Scan for the cell matching the given text and deliver its [x, y] coordinate at center. 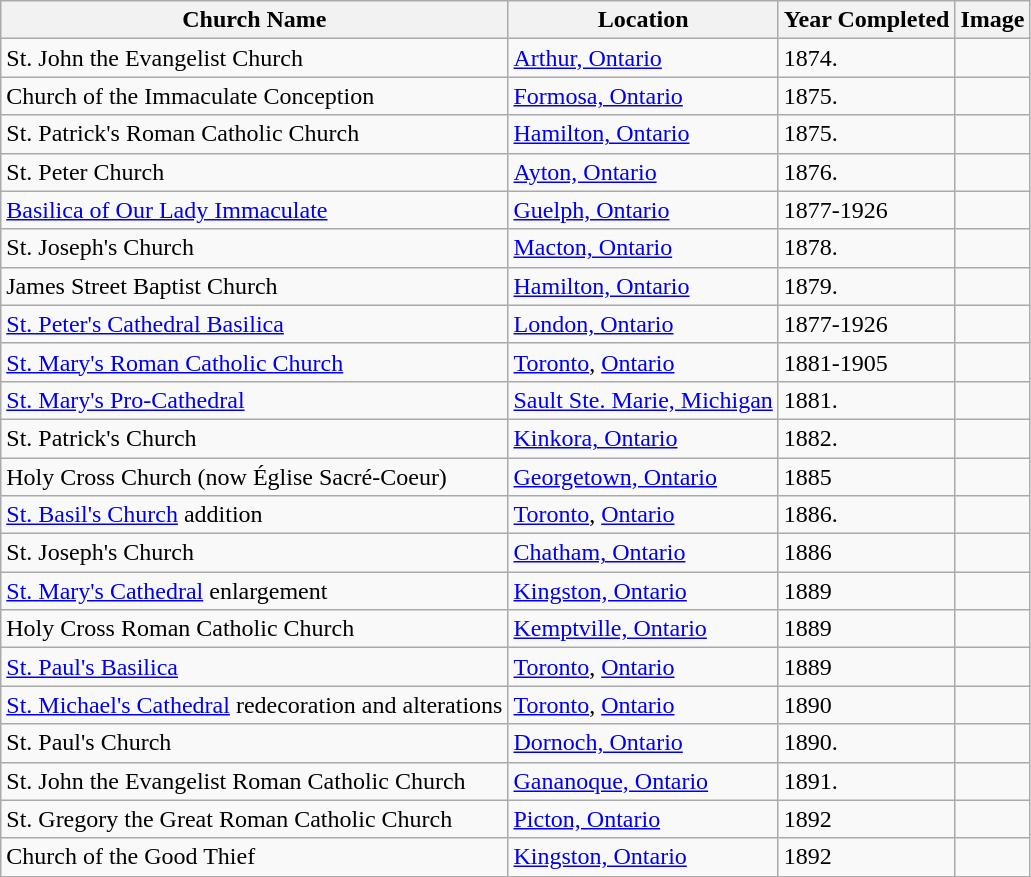
St. Mary's Cathedral enlargement [254, 591]
1881-1905 [866, 362]
Kinkora, Ontario [643, 438]
Chatham, Ontario [643, 553]
St. Patrick's Roman Catholic Church [254, 134]
St. Gregory the Great Roman Catholic Church [254, 819]
1890 [866, 705]
1878. [866, 248]
St. Paul's Church [254, 743]
Image [992, 20]
Year Completed [866, 20]
Picton, Ontario [643, 819]
St. Patrick's Church [254, 438]
1891. [866, 781]
St. Basil's Church addition [254, 515]
1874. [866, 58]
Kemptville, Ontario [643, 629]
1882. [866, 438]
Sault Ste. Marie, Michigan [643, 400]
James Street Baptist Church [254, 286]
1881. [866, 400]
Holy Cross Church (now Église Sacré-Coeur) [254, 477]
Location [643, 20]
Ayton, Ontario [643, 172]
St. Mary's Roman Catholic Church [254, 362]
Georgetown, Ontario [643, 477]
1886. [866, 515]
St. Michael's Cathedral redecoration and alterations [254, 705]
St. John the Evangelist Church [254, 58]
Guelph, Ontario [643, 210]
1885 [866, 477]
Dornoch, Ontario [643, 743]
Gananoque, Ontario [643, 781]
Church Name [254, 20]
1879. [866, 286]
St. John the Evangelist Roman Catholic Church [254, 781]
1876. [866, 172]
Formosa, Ontario [643, 96]
St. Peter Church [254, 172]
Church of the Immaculate Conception [254, 96]
Arthur, Ontario [643, 58]
St. Peter's Cathedral Basilica [254, 324]
Basilica of Our Lady Immaculate [254, 210]
St. Mary's Pro-Cathedral [254, 400]
Holy Cross Roman Catholic Church [254, 629]
London, Ontario [643, 324]
1890. [866, 743]
St. Paul's Basilica [254, 667]
1886 [866, 553]
Church of the Good Thief [254, 857]
Macton, Ontario [643, 248]
